Locate the cell with the specified text and output its (X, Y) center coordinate. 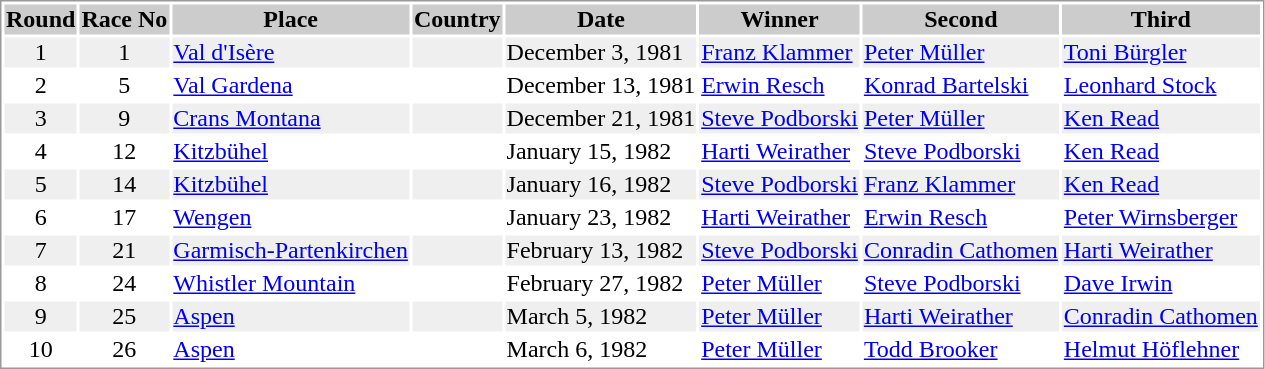
February 13, 1982 (601, 251)
Dave Irwin (1160, 283)
10 (40, 349)
Konrad Bartelski (960, 85)
6 (40, 217)
Leonhard Stock (1160, 85)
2 (40, 85)
Winner (780, 19)
Toni Bürgler (1160, 53)
8 (40, 283)
4 (40, 151)
Whistler Mountain (291, 283)
Garmisch-Partenkirchen (291, 251)
Val d'Isère (291, 53)
December 21, 1981 (601, 119)
Third (1160, 19)
Race No (124, 19)
Second (960, 19)
January 15, 1982 (601, 151)
January 23, 1982 (601, 217)
7 (40, 251)
Round (40, 19)
Val Gardena (291, 85)
3 (40, 119)
25 (124, 317)
January 16, 1982 (601, 185)
Place (291, 19)
21 (124, 251)
Wengen (291, 217)
26 (124, 349)
12 (124, 151)
24 (124, 283)
March 5, 1982 (601, 317)
14 (124, 185)
Country (457, 19)
December 3, 1981 (601, 53)
Peter Wirnsberger (1160, 217)
Crans Montana (291, 119)
March 6, 1982 (601, 349)
December 13, 1981 (601, 85)
17 (124, 217)
February 27, 1982 (601, 283)
Date (601, 19)
Todd Brooker (960, 349)
Helmut Höflehner (1160, 349)
